Identify which cell holds the provided text, then report its [X, Y] central coordinate. 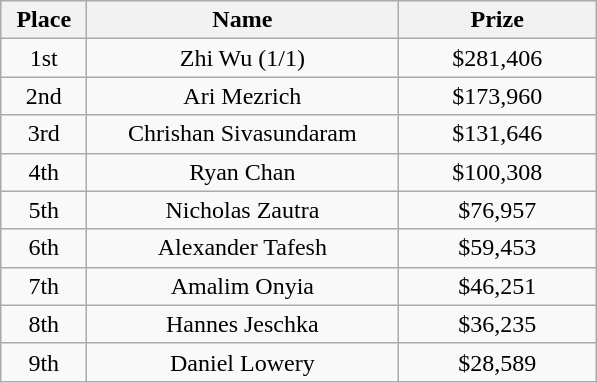
7th [44, 286]
4th [44, 172]
Name [242, 20]
Ryan Chan [242, 172]
$281,406 [498, 58]
3rd [44, 134]
Daniel Lowery [242, 362]
$76,957 [498, 210]
$173,960 [498, 96]
Zhi Wu (1/1) [242, 58]
Nicholas Zautra [242, 210]
$100,308 [498, 172]
$59,453 [498, 248]
$36,235 [498, 324]
Ari Mezrich [242, 96]
$131,646 [498, 134]
1st [44, 58]
Amalim Onyia [242, 286]
8th [44, 324]
9th [44, 362]
2nd [44, 96]
Place [44, 20]
Hannes Jeschka [242, 324]
Alexander Tafesh [242, 248]
$46,251 [498, 286]
5th [44, 210]
Prize [498, 20]
$28,589 [498, 362]
6th [44, 248]
Chrishan Sivasundaram [242, 134]
